Detect which cell encompasses the target text, then output its (X, Y) center coordinate. 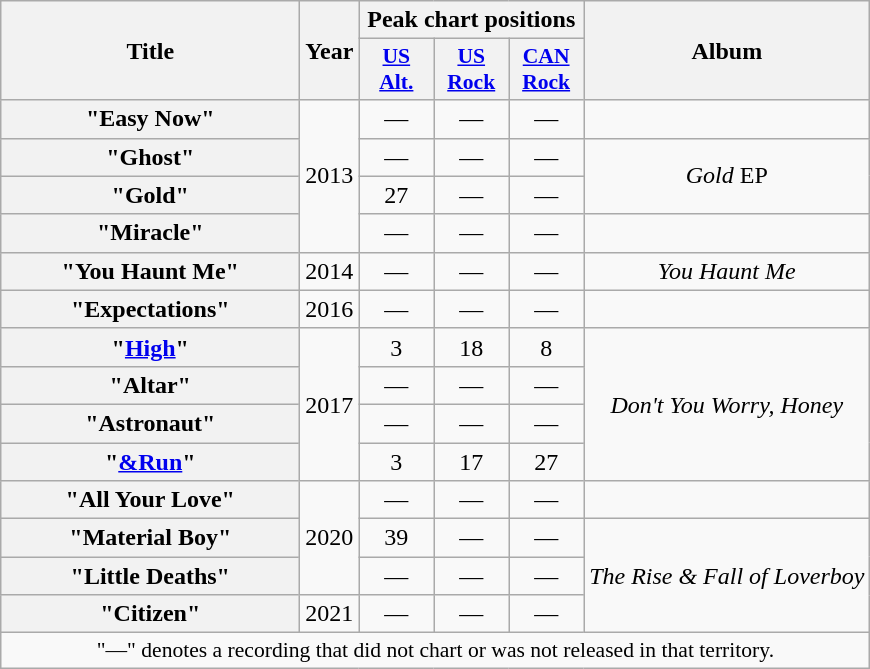
17 (472, 461)
2014 (330, 271)
"High" (150, 347)
18 (472, 347)
"Citizen" (150, 614)
Album (727, 50)
"Gold" (150, 195)
Year (330, 50)
"You Haunt Me" (150, 271)
"Little Deaths" (150, 576)
The Rise & Fall of Loverboy (727, 576)
"Material Boy" (150, 538)
USAlt. (396, 70)
CANRock (546, 70)
Peak chart positions (472, 20)
"Altar" (150, 385)
"Ghost" (150, 157)
"Miracle" (150, 233)
Don't You Worry, Honey (727, 404)
8 (546, 347)
2017 (330, 404)
39 (396, 538)
"—" denotes a recording that did not chart or was not released in that territory. (436, 651)
"Easy Now" (150, 119)
"Expectations" (150, 309)
2013 (330, 176)
2021 (330, 614)
Title (150, 50)
"All Your Love" (150, 500)
"&Run" (150, 461)
You Haunt Me (727, 271)
USRock (472, 70)
Gold EP (727, 176)
2016 (330, 309)
"Astronaut" (150, 423)
2020 (330, 538)
